Output the (X, Y) coordinate of the center of the cell containing the given text.  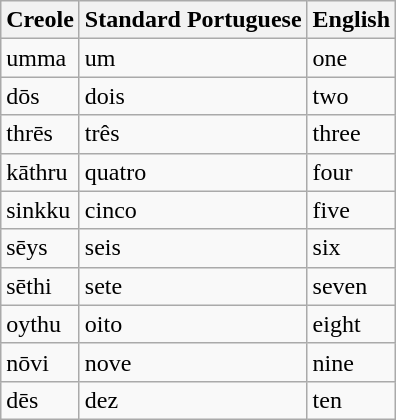
five (351, 210)
seven (351, 286)
sete (193, 286)
two (351, 96)
six (351, 248)
sēthi (40, 286)
one (351, 58)
oythu (40, 324)
três (193, 134)
three (351, 134)
oito (193, 324)
quatro (193, 172)
kāthru (40, 172)
umma (40, 58)
dōs (40, 96)
sēys (40, 248)
English (351, 20)
dēs (40, 400)
nine (351, 362)
ten (351, 400)
four (351, 172)
Standard Portuguese (193, 20)
dois (193, 96)
Creole (40, 20)
seis (193, 248)
dez (193, 400)
nove (193, 362)
nōvi (40, 362)
cinco (193, 210)
um (193, 58)
eight (351, 324)
sinkku (40, 210)
thrēs (40, 134)
